Return the [x, y] coordinate for the center point of the cell that contains the specified text.  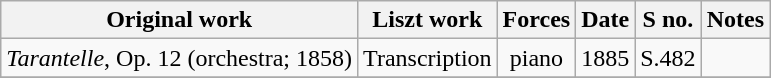
Liszt work [428, 20]
Date [606, 20]
piano [536, 58]
Transcription [428, 58]
Forces [536, 20]
S no. [668, 20]
1885 [606, 58]
Tarantelle, Op. 12 (orchestra; 1858) [180, 58]
Original work [180, 20]
Notes [735, 20]
S.482 [668, 58]
